Return the [X, Y] coordinate for the center point of the cell that contains the specified text.  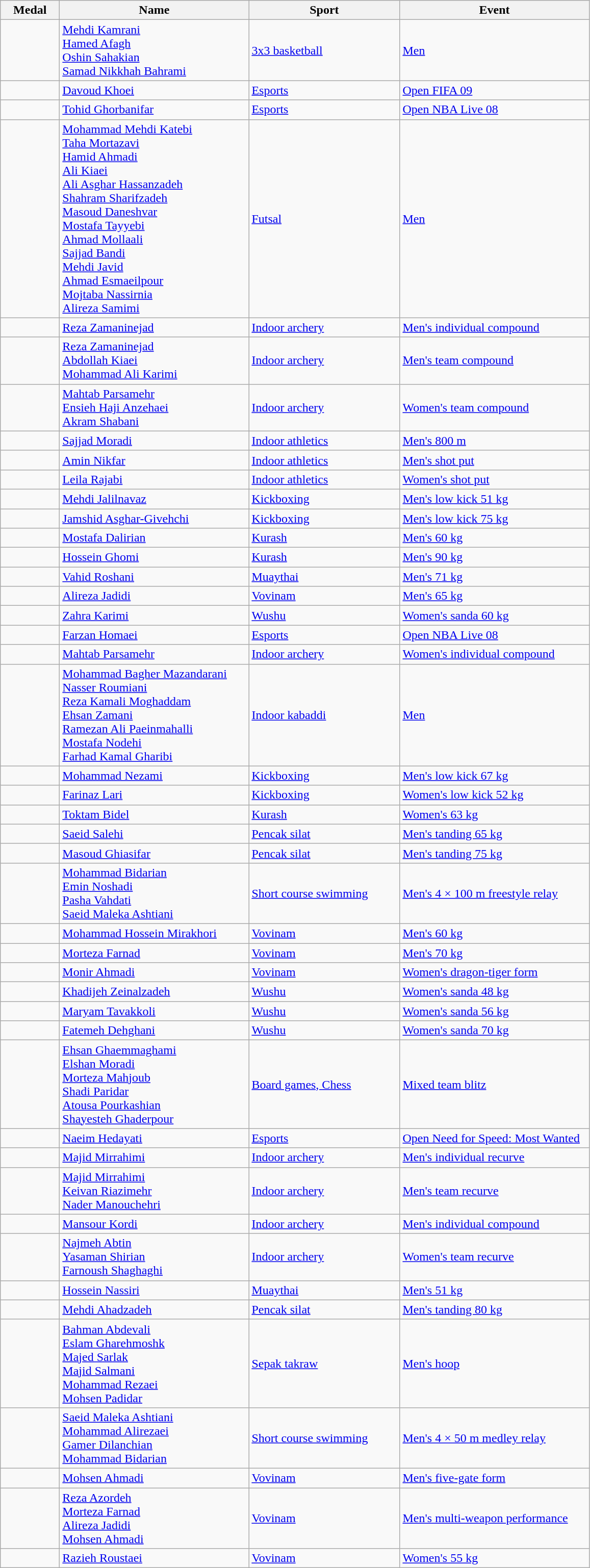
Men's 71 kg [495, 577]
Men's five-gate form [495, 1478]
Event [495, 10]
Maryam Tavakkoli [154, 1011]
Medal [30, 10]
Open Need for Speed: Most Wanted [495, 1138]
Women's 55 kg [495, 1558]
Men's 65 kg [495, 596]
Tohid Ghorbanifar [154, 110]
Men's 51 kg [495, 1290]
Mostafa Dalirian [154, 538]
Hossein Ghomi [154, 557]
Women's team recurve [495, 1257]
Men's team recurve [495, 1191]
Mehdi Ahadzadeh [154, 1309]
Sepak takraw [324, 1364]
Leila Rajabi [154, 479]
Reza AzordehMorteza FarnadAlireza JadidiMohsen Ahmadi [154, 1519]
Men's low kick 51 kg [495, 499]
Farinaz Lari [154, 795]
Men's team compound [495, 361]
Mohsen Ahmadi [154, 1478]
Women's low kick 52 kg [495, 795]
Masoud Ghiasifar [154, 853]
Bahman AbdevaliEslam GharehmoshkMajed SarlakMajid SalmaniMohammad RezaeiMohsen Padidar [154, 1364]
Men's tanding 75 kg [495, 853]
Ehsan GhaemmaghamiElshan MoradiMorteza MahjoubShadi ParidarAtousa PourkashianShayesteh Ghaderpour [154, 1084]
Naeim Hedayati [154, 1138]
Women's team compound [495, 407]
Khadijeh Zeinalzadeh [154, 992]
Monir Ahmadi [154, 972]
Women's dragon-tiger form [495, 972]
Name [154, 10]
Mohammad Bagher MazandaraniNasser RoumianiReza Kamali MoghaddamEhsan ZamaniRamezan Ali PaeinmahalliMostafa NodehiFarhad Kamal Gharibi [154, 715]
Mansour Kordi [154, 1224]
Men's 4 × 50 m medley relay [495, 1438]
Mahtab Parsamehr [154, 654]
Majid Mirrahimi [154, 1158]
Men's tanding 80 kg [495, 1309]
Mahtab ParsamehrEnsieh Haji AnzehaeiAkram Shabani [154, 407]
Men's tanding 65 kg [495, 834]
Futsal [324, 218]
Mohammad Nezami [154, 776]
Men's individual recurve [495, 1158]
Najmeh AbtinYasaman ShirianFarnoush Shaghaghi [154, 1257]
Sport [324, 10]
Morteza Farnad [154, 953]
Men's hoop [495, 1364]
Men's low kick 75 kg [495, 519]
Mohammad BidarianEmin NoshadiPasha VahdatiSaeid Maleka Ashtiani [154, 893]
Amin Nikfar [154, 460]
3x3 basketball [324, 50]
Women's sanda 60 kg [495, 615]
Men's low kick 67 kg [495, 776]
Men's 90 kg [495, 557]
Jamshid Asghar-Givehchi [154, 519]
Mehdi Jalilnavaz [154, 499]
Saeid Salehi [154, 834]
Reza Zamaninejad [154, 327]
Men's 800 m [495, 441]
Davoud Khoei [154, 90]
Saeid Maleka AshtianiMohammad AlirezaeiGamer DilanchianMohammad Bidarian [154, 1438]
Sajjad Moradi [154, 441]
Women's sanda 48 kg [495, 992]
Farzan Homaei [154, 635]
Women's individual compound [495, 654]
Women's sanda 56 kg [495, 1011]
Toktam Bidel [154, 814]
Hossein Nassiri [154, 1290]
Men's multi-weapon performance [495, 1519]
Mehdi KamraniHamed AfaghOshin SahakianSamad Nikkhah Bahrami [154, 50]
Men's 4 × 100 m freestyle relay [495, 893]
Vahid Roshani [154, 577]
Majid MirrahimiKeivan RiazimehrNader Manouchehri [154, 1191]
Board games, Chess [324, 1084]
Men's 70 kg [495, 953]
Women's 63 kg [495, 814]
Indoor kabaddi [324, 715]
Women's sanda 70 kg [495, 1031]
Women's shot put [495, 479]
Alireza Jadidi [154, 596]
Fatemeh Dehghani [154, 1031]
Open FIFA 09 [495, 90]
Mixed team blitz [495, 1084]
Men's shot put [495, 460]
Zahra Karimi [154, 615]
Reza ZamaninejadAbdollah KiaeiMohammad Ali Karimi [154, 361]
Mohammad Hossein Mirakhori [154, 933]
Razieh Roustaei [154, 1558]
